For the text-containing cell, return its midpoint in [X, Y] coordinate format. 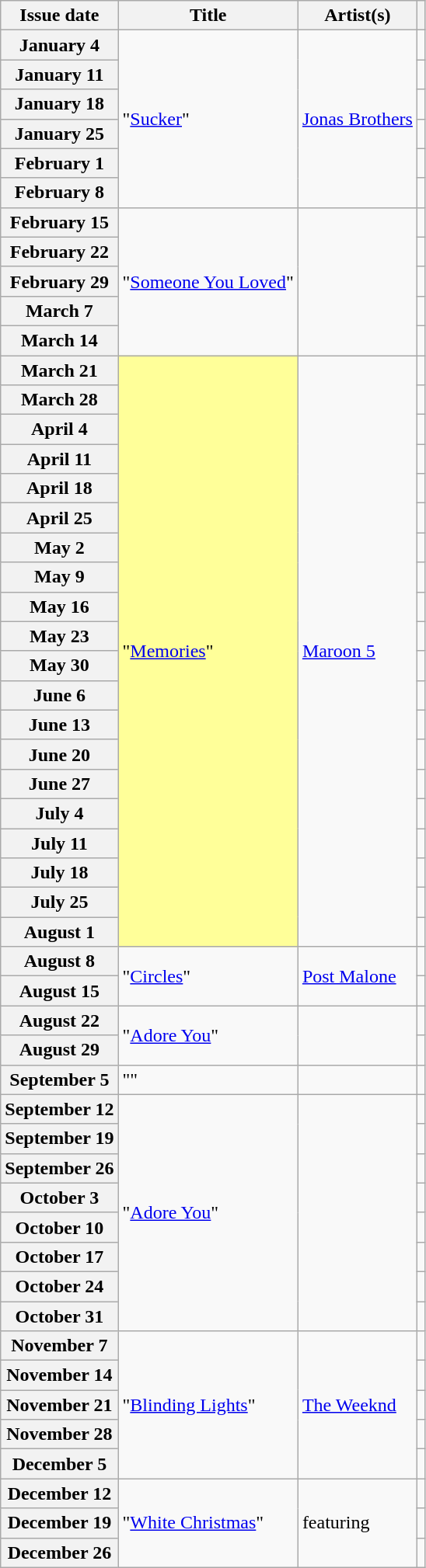
June 6 [59, 695]
April 18 [59, 488]
August 15 [59, 991]
"Memories" [208, 651]
February 15 [59, 222]
March 21 [59, 370]
February 22 [59, 252]
September 19 [59, 1139]
November 28 [59, 1434]
June 20 [59, 754]
September 5 [59, 1080]
March 14 [59, 340]
"Blinding Lights" [208, 1405]
October 10 [59, 1227]
March 7 [59, 311]
Title [208, 16]
Artist(s) [358, 16]
July 25 [59, 902]
Issue date [59, 16]
October 17 [59, 1257]
"Sucker" [208, 119]
February 1 [59, 163]
November 7 [59, 1346]
"" [208, 1080]
July 11 [59, 843]
September 12 [59, 1109]
March 28 [59, 400]
May 2 [59, 548]
April 11 [59, 459]
April 25 [59, 518]
June 13 [59, 725]
August 29 [59, 1050]
August 22 [59, 1020]
December 12 [59, 1493]
November 14 [59, 1375]
July 4 [59, 813]
May 30 [59, 666]
The Weeknd [358, 1405]
October 3 [59, 1198]
featuring [358, 1523]
August 8 [59, 961]
January 25 [59, 134]
"Circles" [208, 976]
Jonas Brothers [358, 119]
Post Malone [358, 976]
April 4 [59, 429]
"White Christmas" [208, 1523]
May 16 [59, 607]
May 23 [59, 636]
December 26 [59, 1552]
May 9 [59, 577]
Maroon 5 [358, 651]
January 4 [59, 45]
August 1 [59, 932]
December 19 [59, 1523]
"Someone You Loved" [208, 281]
October 24 [59, 1286]
November 21 [59, 1405]
September 26 [59, 1168]
December 5 [59, 1464]
February 29 [59, 281]
October 31 [59, 1316]
January 11 [59, 75]
July 18 [59, 873]
January 18 [59, 104]
June 27 [59, 784]
February 8 [59, 193]
